For the text-containing cell, return its midpoint in [x, y] coordinate format. 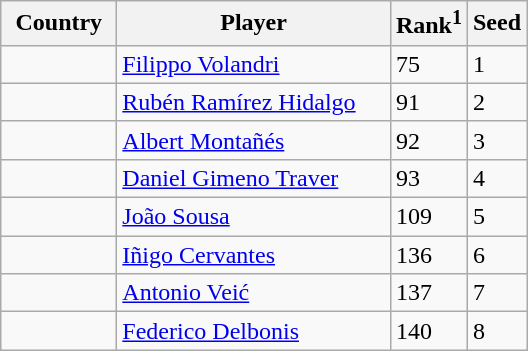
137 [428, 293]
93 [428, 178]
Player [254, 24]
109 [428, 217]
Country [59, 24]
João Sousa [254, 217]
136 [428, 255]
Daniel Gimeno Traver [254, 178]
Rank1 [428, 24]
8 [496, 331]
7 [496, 293]
4 [496, 178]
75 [428, 64]
Federico Delbonis [254, 331]
92 [428, 140]
140 [428, 331]
Seed [496, 24]
Rubén Ramírez Hidalgo [254, 102]
Filippo Volandri [254, 64]
Albert Montañés [254, 140]
91 [428, 102]
Antonio Veić [254, 293]
3 [496, 140]
Iñigo Cervantes [254, 255]
6 [496, 255]
1 [496, 64]
2 [496, 102]
5 [496, 217]
